Find where the given text appears and provide that cell's center as (x, y) coordinate. 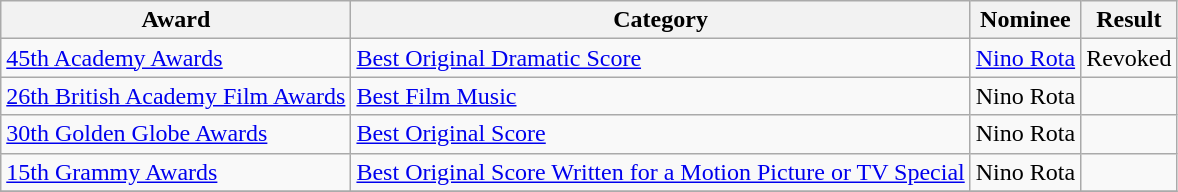
15th Grammy Awards (176, 172)
30th Golden Globe Awards (176, 134)
Best Film Music (660, 96)
Best Original Score Written for a Motion Picture or TV Special (660, 172)
45th Academy Awards (176, 58)
Result (1129, 20)
Best Original Dramatic Score (660, 58)
Award (176, 20)
26th British Academy Film Awards (176, 96)
Category (660, 20)
Best Original Score (660, 134)
Nominee (1025, 20)
Revoked (1129, 58)
